Search for the cell housing the specified text and yield its (x, y) center coordinate. 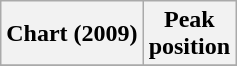
Peakposition (189, 34)
Chart (2009) (72, 34)
